Identify which cell holds the provided text, then report its [X, Y] central coordinate. 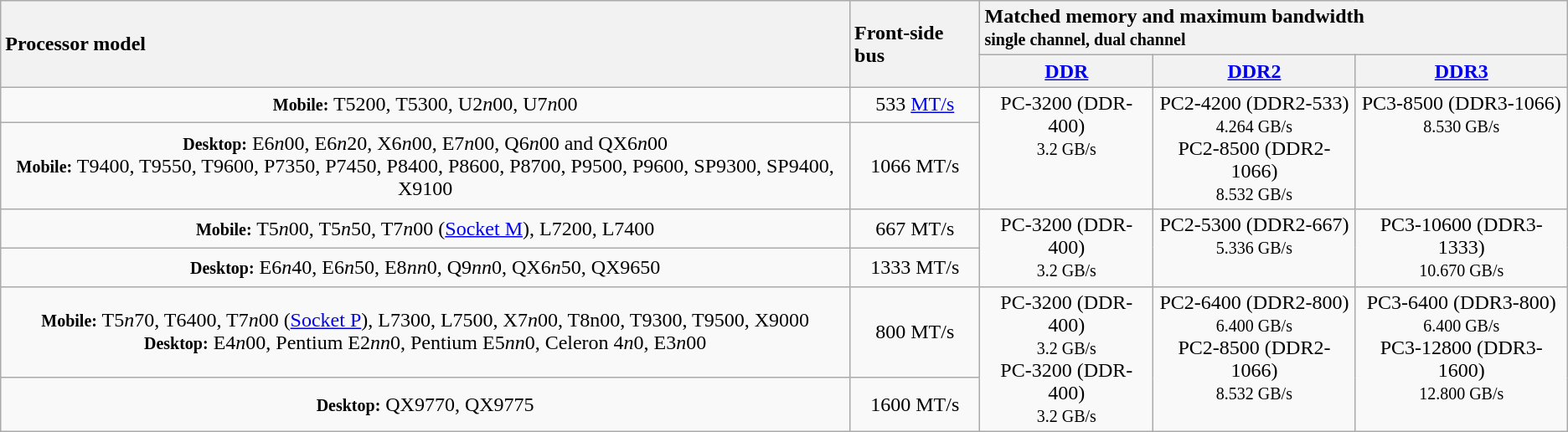
PC-3200 (DDR-400)3.2 GB/sPC-3200 (DDR-400)3.2 GB/s [1067, 358]
1600 MT/s [915, 404]
PC2-4200 (DDR2-533)4.264 GB/sPC2-8500 (DDR2-1066)8.532 GB/s [1255, 148]
800 MT/s [915, 332]
DDR [1067, 71]
Desktop: QX9770, QX9775 [426, 404]
1333 MT/s [915, 267]
PC2-5300 (DDR2-667)5.336 GB/s [1255, 248]
Desktop: E6n40, E6n50, E8nn0, Q9nn0, QX6n50, QX9650 [426, 267]
DDR3 [1461, 71]
PC3-10600 (DDR3-1333)10.670 GB/s [1461, 248]
Matched memory and maximum bandwidthsingle channel, dual channel [1273, 28]
667 MT/s [915, 229]
Processor model [426, 44]
1066 MT/s [915, 166]
DDR2 [1255, 71]
PC3-8500 (DDR3-1066)8.530 GB/s [1461, 148]
PC2-6400 (DDR2-800)6.400 GB/sPC2-8500 (DDR2-1066)8.532 GB/s [1255, 358]
Mobile: T5n00, T5n50, T7n00 (Socket M), L7200, L7400 [426, 229]
Front-side bus [915, 44]
533 MT/s [915, 105]
PC3-6400 (DDR3-800)6.400 GB/sPC3-12800 (DDR3-1600)12.800 GB/s [1461, 358]
Mobile: T5200, T5300, U2n00, U7n00 [426, 105]
